Return the [X, Y] coordinate for the center point of the cell that contains the specified text.  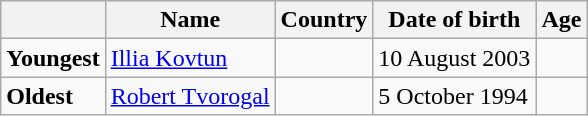
Name [190, 20]
Age [562, 20]
Illia Kovtun [190, 58]
Robert Tvorogal [190, 96]
Youngest [53, 58]
10 August 2003 [454, 58]
5 October 1994 [454, 96]
Oldest [53, 96]
Date of birth [454, 20]
Country [324, 20]
